Locate the cell with the specified text and output its (x, y) center coordinate. 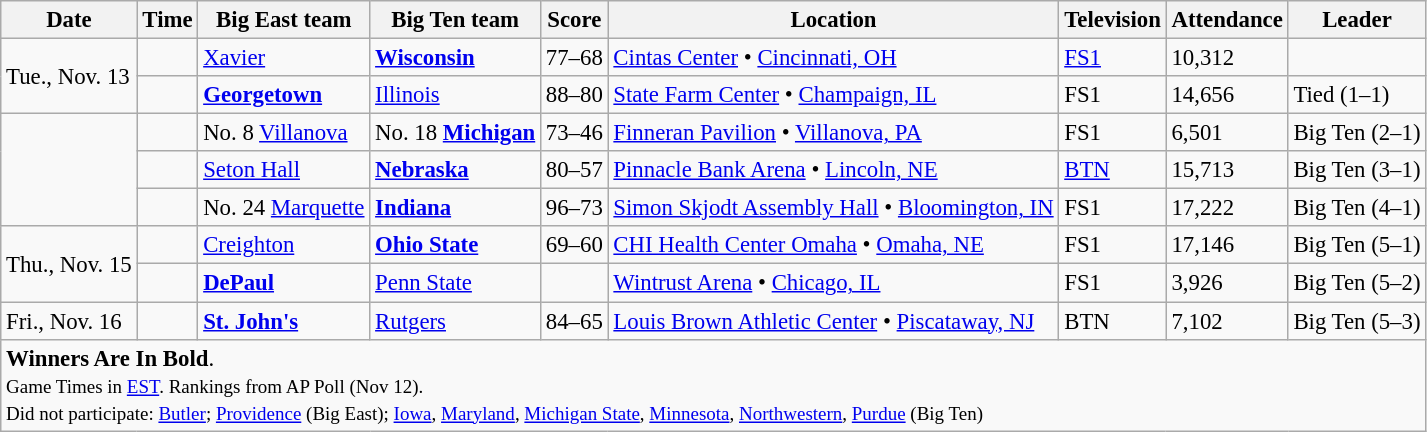
3,926 (1227, 283)
Cintas Center • Cincinnati, OH (834, 58)
Big Ten (3–1) (1357, 170)
Score (575, 20)
6,501 (1227, 133)
Big Ten team (456, 20)
Louis Brown Athletic Center • Piscataway, NJ (834, 321)
73–46 (575, 133)
Simon Skjodt Assembly Hall • Bloomington, IN (834, 208)
Nebraska (456, 170)
Xavier (284, 58)
Big East team (284, 20)
Thu., Nov. 15 (69, 264)
Penn State (456, 283)
10,312 (1227, 58)
17,222 (1227, 208)
No. 8 Villanova (284, 133)
Location (834, 20)
DePaul (284, 283)
Indiana (456, 208)
96–73 (575, 208)
7,102 (1227, 321)
Creighton (284, 245)
14,656 (1227, 95)
Attendance (1227, 20)
69–60 (575, 245)
Wintrust Arena • Chicago, IL (834, 283)
Big Ten (5–1) (1357, 245)
Seton Hall (284, 170)
Big Ten (4–1) (1357, 208)
St. John's (284, 321)
Big Ten (5–3) (1357, 321)
Ohio State (456, 245)
Time (168, 20)
Wisconsin (456, 58)
80–57 (575, 170)
Tue., Nov. 13 (69, 76)
88–80 (575, 95)
17,146 (1227, 245)
State Farm Center • Champaign, IL (834, 95)
No. 24 Marquette (284, 208)
77–68 (575, 58)
Tied (1–1) (1357, 95)
Pinnacle Bank Arena • Lincoln, NE (834, 170)
Illinois (456, 95)
Finneran Pavilion • Villanova, PA (834, 133)
Big Ten (2–1) (1357, 133)
Leader (1357, 20)
No. 18 Michigan (456, 133)
Rutgers (456, 321)
15,713 (1227, 170)
Television (1112, 20)
CHI Health Center Omaha • Omaha, NE (834, 245)
Georgetown (284, 95)
84–65 (575, 321)
Big Ten (5–2) (1357, 283)
Fri., Nov. 16 (69, 321)
Date (69, 20)
